For the text-containing cell, return its midpoint in (X, Y) coordinate format. 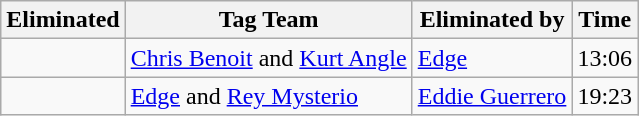
13:06 (605, 58)
Eliminated (63, 20)
Chris Benoit and Kurt Angle (268, 58)
Edge (492, 58)
Eddie Guerrero (492, 96)
Tag Team (268, 20)
Time (605, 20)
Edge and Rey Mysterio (268, 96)
Eliminated by (492, 20)
19:23 (605, 96)
